Return [X, Y] of the center of cell containing provided text 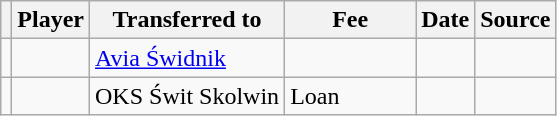
Date [446, 20]
Transferred to [188, 20]
Player [51, 20]
OKS Świt Skolwin [188, 96]
Fee [350, 20]
Source [516, 20]
Avia Świdnik [188, 58]
Loan [350, 96]
